For the text-containing cell, return its midpoint in (x, y) coordinate format. 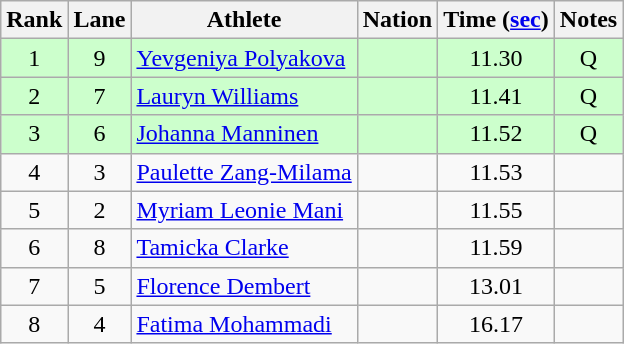
11.55 (496, 210)
11.52 (496, 134)
11.53 (496, 172)
Florence Dembert (244, 286)
Lauryn Williams (244, 96)
Notes (588, 20)
13.01 (496, 286)
Paulette Zang-Milama (244, 172)
11.59 (496, 248)
11.41 (496, 96)
Yevgeniya Polyakova (244, 58)
Fatima Mohammadi (244, 324)
Time (sec) (496, 20)
Nation (397, 20)
Athlete (244, 20)
Johanna Manninen (244, 134)
Tamicka Clarke (244, 248)
Rank (34, 20)
11.30 (496, 58)
9 (100, 58)
Lane (100, 20)
1 (34, 58)
16.17 (496, 324)
Myriam Leonie Mani (244, 210)
